Return the (X, Y) coordinate for the center point of the cell that contains the specified text.  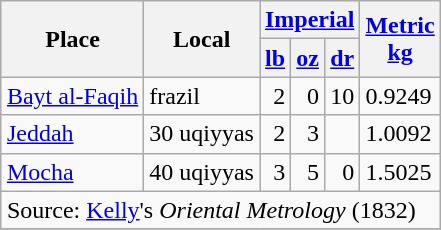
lb (276, 58)
Local (202, 39)
40 uqiyyas (202, 172)
10 (342, 96)
Metrickg (400, 39)
Source: Kelly's Oriental Metrology (1832) (220, 210)
oz (308, 58)
Imperial (310, 20)
Place (72, 39)
frazil (202, 96)
1.5025 (400, 172)
Mocha (72, 172)
Bayt al-Faqih (72, 96)
0.9249 (400, 96)
dr (342, 58)
30 uqiyyas (202, 134)
Jeddah (72, 134)
1.0092 (400, 134)
5 (308, 172)
